Pinpoint the cell where the given text exists, returning its (x, y) midpoint coordinate. 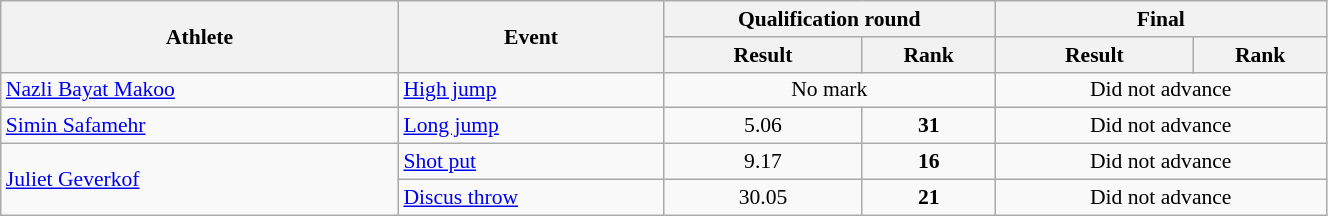
30.05 (764, 197)
Final (1160, 19)
16 (928, 162)
Qualification round (830, 19)
No mark (830, 90)
Simin Safamehr (200, 126)
High jump (530, 90)
Juliet Geverkof (200, 180)
Athlete (200, 36)
Long jump (530, 126)
Event (530, 36)
5.06 (764, 126)
Shot put (530, 162)
Discus throw (530, 197)
9.17 (764, 162)
31 (928, 126)
Nazli Bayat Makoo (200, 90)
21 (928, 197)
